Return (X, Y) of the center of cell containing provided text 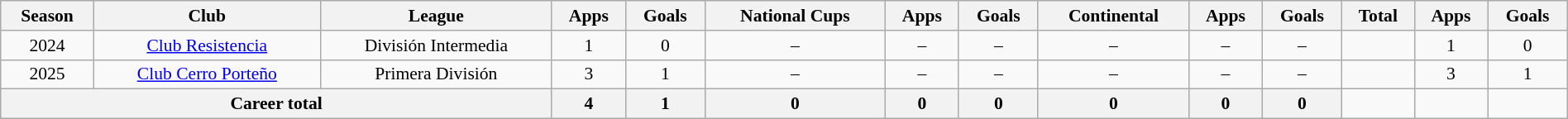
National Cups (795, 16)
División Intermedia (436, 45)
Season (48, 16)
2025 (48, 74)
Primera División (436, 74)
Total (1379, 16)
4 (589, 104)
Club (207, 16)
Continental (1113, 16)
League (436, 16)
Club Cerro Porteño (207, 74)
2024 (48, 45)
Career total (276, 104)
Club Resistencia (207, 45)
